Provide the (x, y) coordinate of the cell's center where the given text is located.  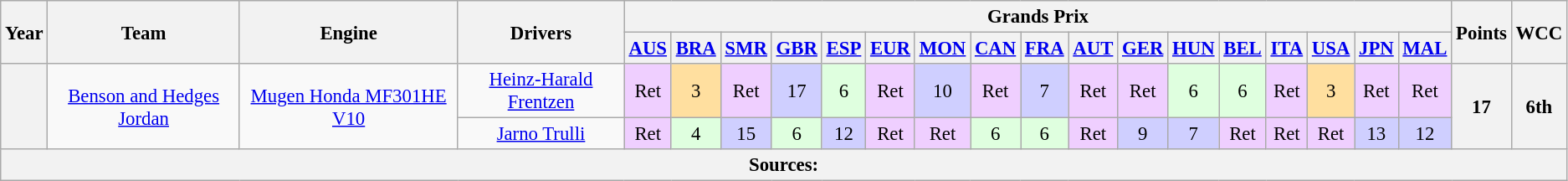
Grands Prix (1038, 17)
MAL (1425, 49)
Year (24, 32)
Engine (348, 32)
9 (1143, 134)
WCC (1539, 32)
HUN (1193, 49)
ITA (1287, 49)
4 (696, 134)
FRA (1044, 49)
Sources: (784, 165)
USA (1331, 49)
JPN (1376, 49)
CAN (996, 49)
EUR (890, 49)
AUS (648, 49)
BEL (1243, 49)
AUT (1093, 49)
MON (942, 49)
Points (1481, 32)
Team (144, 32)
6th (1539, 106)
SMR (746, 49)
GBR (797, 49)
GER (1143, 49)
Heinz-Harald Frentzen (541, 90)
10 (942, 90)
Jarno Trulli (541, 134)
BRA (696, 49)
ESP (843, 49)
Drivers (541, 32)
13 (1376, 134)
Benson and Hedges Jordan (144, 106)
Mugen Honda MF301HE V10 (348, 106)
15 (746, 134)
